Identify which cell holds the provided text, then report its (x, y) central coordinate. 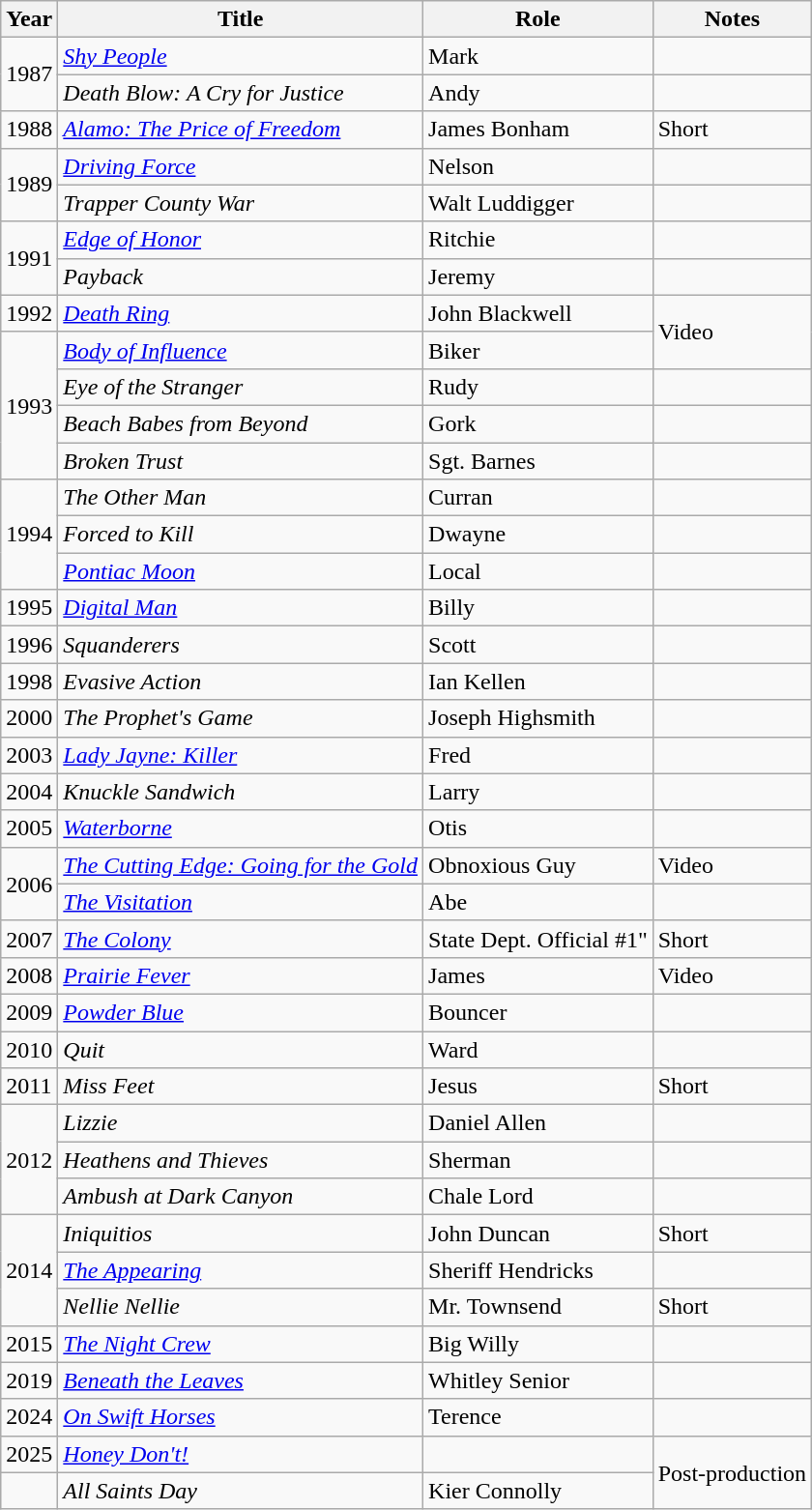
Digital Man (241, 608)
1989 (29, 185)
Billy (538, 608)
Ritchie (538, 240)
Bouncer (538, 1012)
2005 (29, 828)
Iniquitios (241, 1234)
Lizzie (241, 1123)
Miss Feet (241, 1087)
John Duncan (538, 1234)
Payback (241, 276)
2012 (29, 1160)
Role (538, 19)
Scott (538, 645)
1987 (29, 74)
2024 (29, 1417)
1995 (29, 608)
2014 (29, 1270)
Walt Luddigger (538, 203)
Larry (538, 792)
The Prophet's Game (241, 718)
Big Willy (538, 1344)
Ian Kellen (538, 682)
2009 (29, 1012)
Mark (538, 56)
1998 (29, 682)
All Saints Day (241, 1491)
Forced to Kill (241, 535)
Notes (732, 19)
Knuckle Sandwich (241, 792)
2019 (29, 1380)
Squanderers (241, 645)
Death Ring (241, 313)
Waterborne (241, 828)
Curran (538, 498)
Shy People (241, 56)
Terence (538, 1417)
1994 (29, 535)
1991 (29, 258)
2007 (29, 939)
Jeremy (538, 276)
Whitley Senior (538, 1380)
Nellie Nellie (241, 1307)
2006 (29, 884)
Chale Lord (538, 1197)
Alamo: The Price of Freedom (241, 130)
Eye of the Stranger (241, 387)
Prairie Fever (241, 975)
Obnoxious Guy (538, 865)
James (538, 975)
2025 (29, 1454)
2000 (29, 718)
Nelson (538, 166)
Body of Influence (241, 350)
Otis (538, 828)
1988 (29, 130)
Daniel Allen (538, 1123)
2011 (29, 1087)
Title (241, 19)
Sgt. Barnes (538, 461)
1992 (29, 313)
Quit (241, 1049)
Broken Trust (241, 461)
2010 (29, 1049)
Honey Don't! (241, 1454)
Jesus (538, 1087)
Heathens and Thieves (241, 1160)
Sheriff Hendricks (538, 1270)
Ward (538, 1049)
Rudy (538, 387)
Powder Blue (241, 1012)
Fred (538, 755)
Edge of Honor (241, 240)
1993 (29, 405)
Kier Connolly (538, 1491)
The Visitation (241, 902)
2015 (29, 1344)
Beneath the Leaves (241, 1380)
2008 (29, 975)
Year (29, 19)
The Appearing (241, 1270)
The Other Man (241, 498)
2004 (29, 792)
Pontiac Moon (241, 571)
Trapper County War (241, 203)
Sherman (538, 1160)
1996 (29, 645)
Ambush at Dark Canyon (241, 1197)
2003 (29, 755)
John Blackwell (538, 313)
Death Blow: A Cry for Justice (241, 93)
On Swift Horses (241, 1417)
Andy (538, 93)
Beach Babes from Beyond (241, 423)
Driving Force (241, 166)
Local (538, 571)
Joseph Highsmith (538, 718)
State Dept. Official #1" (538, 939)
Mr. Townsend (538, 1307)
Evasive Action (241, 682)
Lady Jayne: Killer (241, 755)
Gork (538, 423)
The Night Crew (241, 1344)
Post-production (732, 1472)
Abe (538, 902)
The Cutting Edge: Going for the Gold (241, 865)
James Bonham (538, 130)
The Colony (241, 939)
Biker (538, 350)
Dwayne (538, 535)
